Provide the (x, y) coordinate of the cell's center where the given text is located.  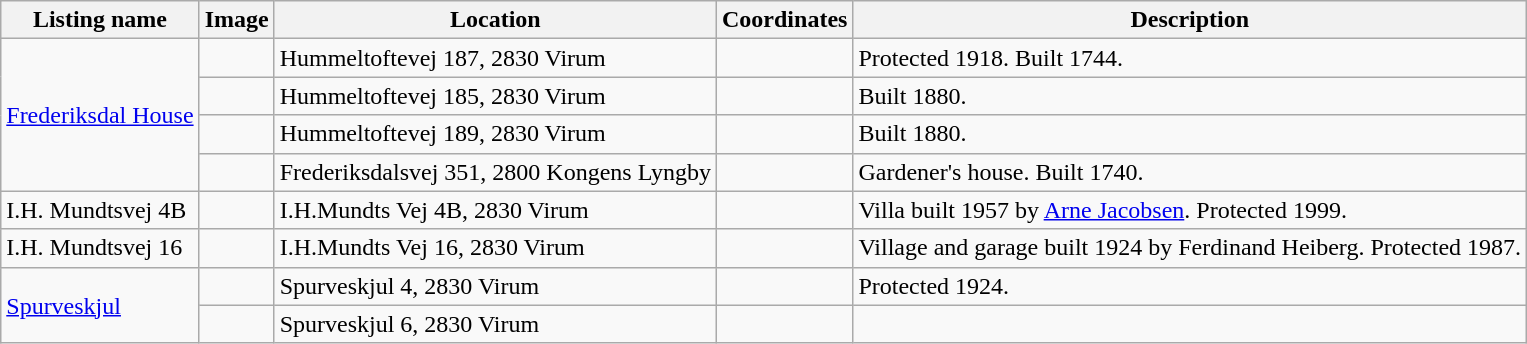
Protected 1924. (1190, 286)
Frederiksdal House (100, 115)
Hummeltoftevej 189, 2830 Virum (495, 134)
Spurveskjul (100, 305)
Spurveskjul 4, 2830 Virum (495, 286)
I.H.Mundts Vej 4B, 2830 Virum (495, 210)
Village and garage built 1924 by Ferdinand Heiberg. Protected 1987. (1190, 248)
I.H. Mundtsvej 4B (100, 210)
I.H. Mundtsvej 16 (100, 248)
Coordinates (785, 20)
Hummeltoftevej 185, 2830 Virum (495, 96)
Gardener's house. Built 1740. (1190, 172)
Spurveskjul 6, 2830 Virum (495, 324)
Frederiksdalsvej 351, 2800 Kongens Lyngby (495, 172)
I.H.Mundts Vej 16, 2830 Virum (495, 248)
Listing name (100, 20)
Image (236, 20)
Villa built 1957 by Arne Jacobsen. Protected 1999. (1190, 210)
Location (495, 20)
Protected 1918. Built 1744. (1190, 58)
Hummeltoftevej 187, 2830 Virum (495, 58)
Description (1190, 20)
